Identify which cell holds the provided text, then report its [x, y] central coordinate. 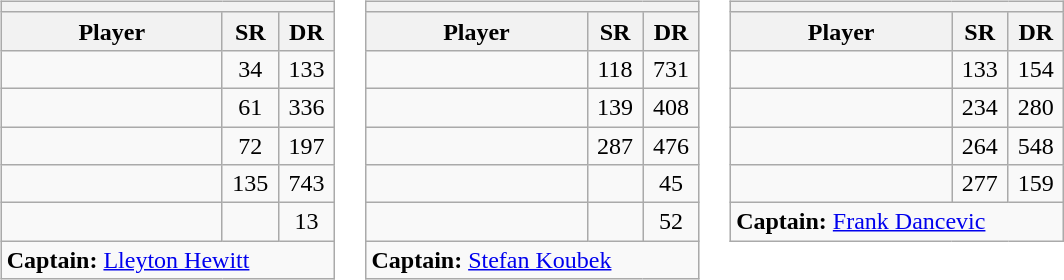
139 [615, 107]
548 [1036, 145]
476 [671, 145]
154 [1036, 69]
234 [980, 107]
72 [250, 145]
277 [980, 184]
Captain: Stefan Koubek [532, 260]
45 [671, 184]
Captain: Frank Dancevic [898, 222]
61 [250, 107]
118 [615, 69]
264 [980, 145]
13 [306, 222]
197 [306, 145]
743 [306, 184]
287 [615, 145]
52 [671, 222]
Captain: Lleyton Hewitt [168, 260]
280 [1036, 107]
135 [250, 184]
336 [306, 107]
159 [1036, 184]
34 [250, 69]
408 [671, 107]
731 [671, 69]
